For the text-containing cell, return its midpoint in (x, y) coordinate format. 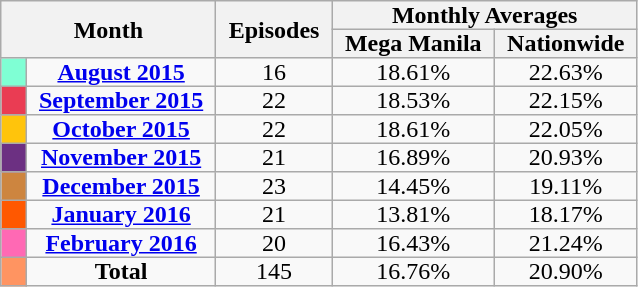
September 2015 (121, 100)
18.53% (413, 100)
20 (274, 243)
14.45% (413, 186)
21.24% (566, 243)
145 (274, 271)
January 2016 (121, 214)
November 2015 (121, 157)
16 (274, 72)
19.11% (566, 186)
16.43% (413, 243)
February 2016 (121, 243)
Total (121, 271)
22.15% (566, 100)
22.63% (566, 72)
Nationwide (566, 43)
Monthly Averages (484, 15)
16.89% (413, 157)
22.05% (566, 129)
August 2015 (121, 72)
December 2015 (121, 186)
16.76% (413, 271)
Episodes (274, 30)
23 (274, 186)
18.17% (566, 214)
20.90% (566, 271)
20.93% (566, 157)
October 2015 (121, 129)
13.81% (413, 214)
Month (108, 30)
Mega Manila (413, 43)
